Extract the (X, Y) coordinate from the center of the cell holding the provided text.  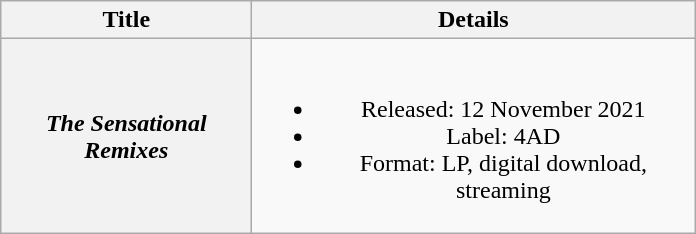
Released: 12 November 2021Label: 4ADFormat: LP, digital download, streaming (474, 136)
Details (474, 20)
Title (126, 20)
The Sensational Remixes (126, 136)
